Locate the cell with the specified text and output its [X, Y] center coordinate. 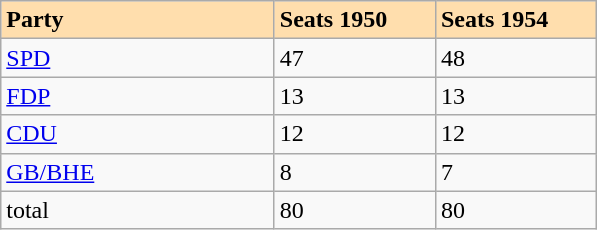
7 [516, 172]
Seats 1954 [516, 20]
SPD [138, 58]
47 [354, 58]
Party [138, 20]
48 [516, 58]
Seats 1950 [354, 20]
CDU [138, 134]
FDP [138, 96]
total [138, 210]
8 [354, 172]
GB/BHE [138, 172]
